Detect which cell encompasses the target text, then output its (x, y) center coordinate. 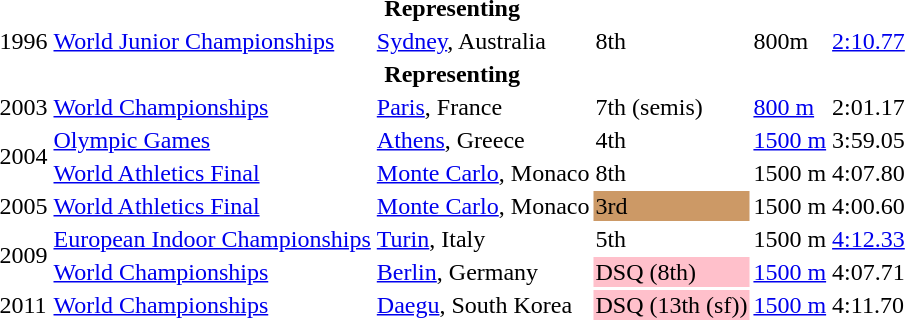
Berlin, Germany (483, 272)
Sydney, Australia (483, 41)
DSQ (8th) (672, 272)
Athens, Greece (483, 140)
European Indoor Championships (212, 239)
Turin, Italy (483, 239)
World Junior Championships (212, 41)
Paris, France (483, 107)
800 m (790, 107)
DSQ (13th (sf)) (672, 305)
800m (790, 41)
4th (672, 140)
5th (672, 239)
Olympic Games (212, 140)
7th (semis) (672, 107)
3rd (672, 206)
Daegu, South Korea (483, 305)
